Locate the cell with the specified text and output its [x, y] center coordinate. 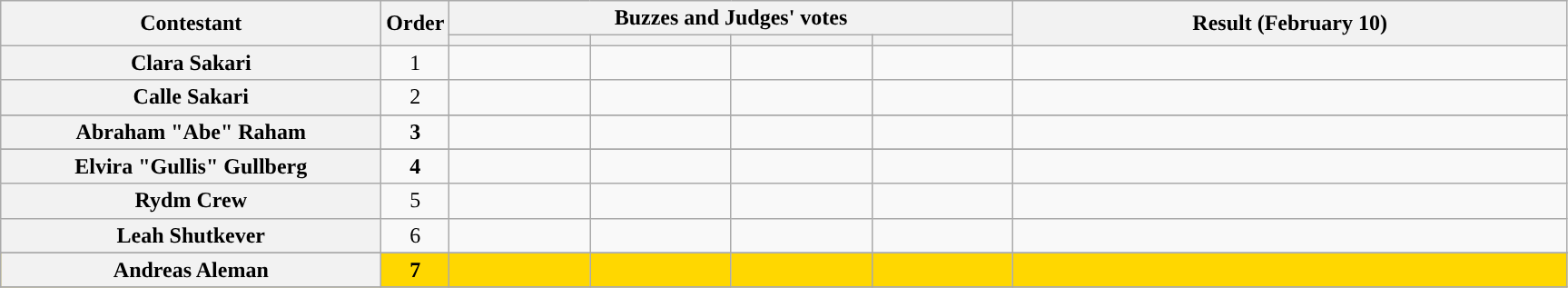
Order [416, 24]
Calle Sakari [191, 97]
Elvira "Gullis" Gullberg [191, 166]
Contestant [191, 24]
5 [416, 201]
4 [416, 166]
Abraham "Abe" Raham [191, 132]
3 [416, 132]
Andreas Aleman [191, 270]
7 [416, 270]
Result (February 10) [1289, 24]
2 [416, 97]
Leah Shutkever [191, 235]
Clara Sakari [191, 63]
Buzzes and Judges' votes [731, 18]
6 [416, 235]
1 [416, 63]
Rydm Crew [191, 201]
